Return the (X, Y) coordinate for the center point of the cell that contains the specified text.  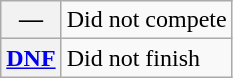
DNF (31, 58)
Did not compete (146, 20)
— (31, 20)
Did not finish (146, 58)
